Extract the [X, Y] coordinate from the center of the cell holding the provided text.  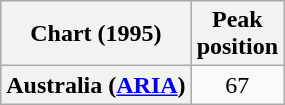
Australia (ARIA) [96, 85]
Peakposition [237, 34]
Chart (1995) [96, 34]
67 [237, 85]
